Identify which cell holds the provided text, then report its [x, y] central coordinate. 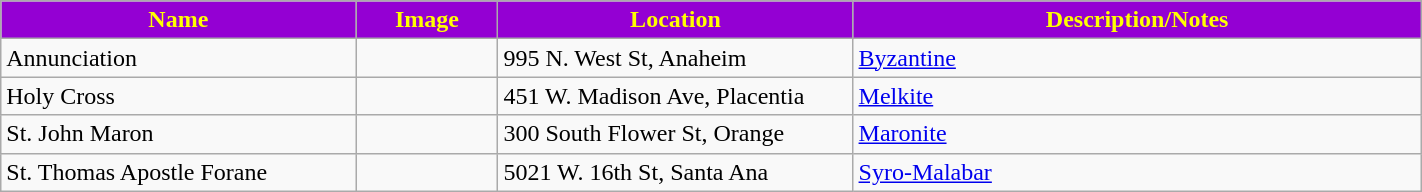
300 South Flower St, Orange [676, 134]
Byzantine [1137, 58]
Melkite [1137, 96]
Image [427, 20]
451 W. Madison Ave, Placentia [676, 96]
Syro-Malabar [1137, 172]
St. John Maron [178, 134]
995 N. West St, Anaheim [676, 58]
Holy Cross [178, 96]
5021 W. 16th St, Santa Ana [676, 172]
Description/Notes [1137, 20]
St. Thomas Apostle Forane [178, 172]
Name [178, 20]
Annunciation [178, 58]
Maronite [1137, 134]
Location [676, 20]
